Return the (x, y) coordinate for the center point of the cell that contains the specified text.  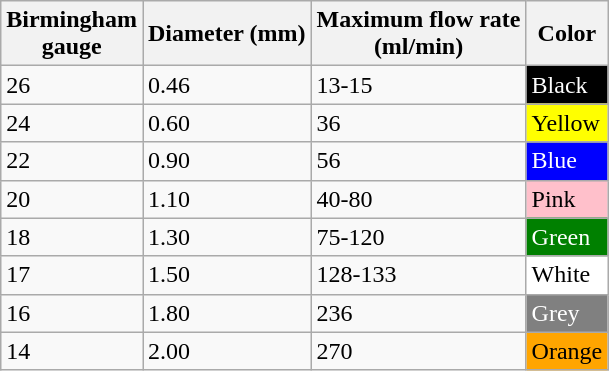
16 (72, 313)
Maximum flow rate (ml/min) (418, 34)
24 (72, 123)
Black (567, 85)
0.60 (226, 123)
Orange (567, 351)
18 (72, 237)
17 (72, 275)
Pink (567, 199)
0.90 (226, 161)
Yellow (567, 123)
128-133 (418, 275)
White (567, 275)
40-80 (418, 199)
Birmingham gauge (72, 34)
75-120 (418, 237)
Color (567, 34)
1.10 (226, 199)
22 (72, 161)
1.80 (226, 313)
1.30 (226, 237)
56 (418, 161)
270 (418, 351)
236 (418, 313)
Grey (567, 313)
1.50 (226, 275)
14 (72, 351)
36 (418, 123)
20 (72, 199)
Diameter (mm) (226, 34)
0.46 (226, 85)
Green (567, 237)
26 (72, 85)
Blue (567, 161)
13-15 (418, 85)
2.00 (226, 351)
